Extract the [x, y] coordinate from the center of the cell holding the provided text.  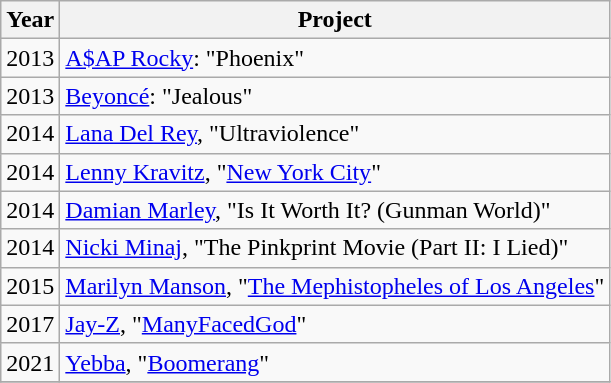
Marilyn Manson, "The Mephistopheles of Los Angeles" [335, 286]
Lana Del Rey, "Ultraviolence" [335, 134]
Project [335, 20]
Lenny Kravitz, "New York City" [335, 172]
A$AP Rocky: "Phoenix" [335, 58]
Nicki Minaj, "The Pinkprint Movie (Part II: I Lied)" [335, 248]
Damian Marley, "Is It Worth It? (Gunman World)" [335, 210]
2021 [30, 362]
2017 [30, 324]
Beyoncé: "Jealous" [335, 96]
Jay-Z, "ManyFacedGod" [335, 324]
Yebba, "Boomerang" [335, 362]
2015 [30, 286]
Year [30, 20]
